Detect which cell encompasses the target text, then output its [x, y] center coordinate. 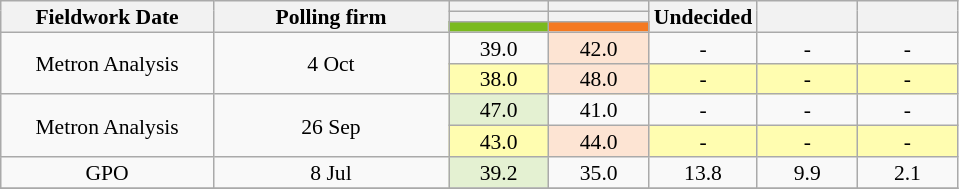
Polling firm [330, 16]
2.1 [907, 172]
47.0 [498, 110]
38.0 [498, 78]
44.0 [599, 142]
39.2 [498, 172]
4 Oct [330, 63]
42.0 [599, 48]
48.0 [599, 78]
8 Jul [330, 172]
39.0 [498, 48]
35.0 [599, 172]
13.8 [703, 172]
26 Sep [330, 126]
43.0 [498, 142]
41.0 [599, 110]
9.9 [807, 172]
GPO [108, 172]
Fieldwork Date [108, 16]
Undecided [703, 16]
